Search for the cell housing the specified text and yield its (x, y) center coordinate. 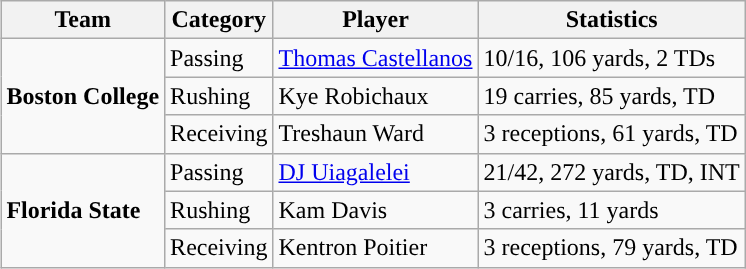
10/16, 106 yards, 2 TDs (612, 58)
DJ Uiagalelei (376, 172)
21/42, 272 yards, TD, INT (612, 172)
Kye Robichaux (376, 96)
Kentron Poitier (376, 248)
Player (376, 20)
3 carries, 11 yards (612, 210)
Team (83, 20)
3 receptions, 61 yards, TD (612, 134)
Florida State (83, 210)
3 receptions, 79 yards, TD (612, 248)
Boston College (83, 96)
Kam Davis (376, 210)
19 carries, 85 yards, TD (612, 96)
Treshaun Ward (376, 134)
Statistics (612, 20)
Thomas Castellanos (376, 58)
Category (219, 20)
